Search for the cell housing the specified text and yield its [x, y] center coordinate. 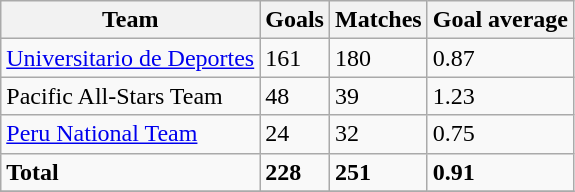
Total [130, 172]
251 [378, 172]
48 [295, 96]
0.91 [500, 172]
Matches [378, 20]
32 [378, 134]
Team [130, 20]
Goals [295, 20]
161 [295, 58]
Peru National Team [130, 134]
Goal average [500, 20]
180 [378, 58]
0.87 [500, 58]
0.75 [500, 134]
Universitario de Deportes [130, 58]
24 [295, 134]
Pacific All-Stars Team [130, 96]
228 [295, 172]
1.23 [500, 96]
39 [378, 96]
